Capture the cell that displays the provided text and extract its (x, y) central coordinate. 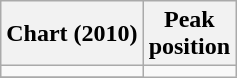
Peakposition (189, 34)
Chart (2010) (72, 34)
